Identify which cell holds the provided text, then report its (x, y) central coordinate. 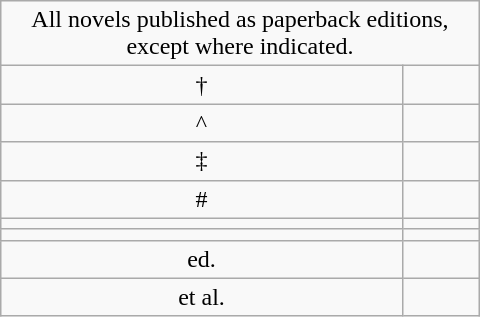
^ (202, 123)
et al. (202, 297)
All novels published as paperback editions, except where indicated. (240, 34)
† (202, 85)
‡ (202, 161)
# (202, 199)
ed. (202, 259)
